Output the (X, Y) coordinate of the center of the cell containing the given text.  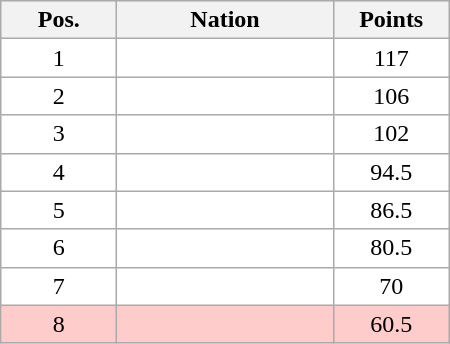
60.5 (391, 324)
106 (391, 96)
5 (59, 210)
2 (59, 96)
4 (59, 172)
6 (59, 248)
1 (59, 58)
102 (391, 134)
80.5 (391, 248)
86.5 (391, 210)
8 (59, 324)
117 (391, 58)
7 (59, 286)
Points (391, 20)
3 (59, 134)
70 (391, 286)
Pos. (59, 20)
94.5 (391, 172)
Nation (225, 20)
